From the cell containing the given text, extract its center point as [x, y] coordinate. 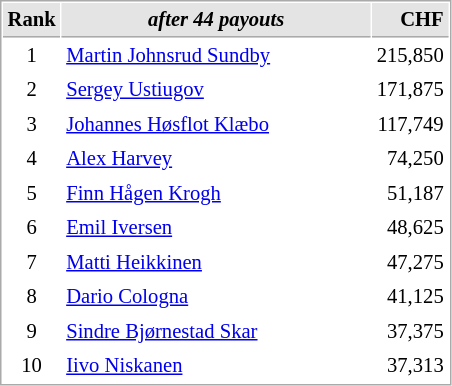
CHF [410, 20]
215,850 [410, 56]
8 [32, 296]
117,749 [410, 124]
Dario Cologna [216, 296]
51,187 [410, 194]
1 [32, 56]
Sergey Ustiugov [216, 90]
171,875 [410, 90]
41,125 [410, 296]
37,375 [410, 332]
4 [32, 158]
74,250 [410, 158]
47,275 [410, 262]
7 [32, 262]
Finn Hågen Krogh [216, 194]
37,313 [410, 366]
3 [32, 124]
Emil Iversen [216, 228]
Alex Harvey [216, 158]
Sindre Bjørnestad Skar [216, 332]
Johannes Høsflot Klæbo [216, 124]
after 44 payouts [216, 20]
10 [32, 366]
48,625 [410, 228]
Rank [32, 20]
2 [32, 90]
6 [32, 228]
Martin Johnsrud Sundby [216, 56]
5 [32, 194]
Iivo Niskanen [216, 366]
Matti Heikkinen [216, 262]
9 [32, 332]
